Find where the given text appears and provide that cell's center as (X, Y) coordinate. 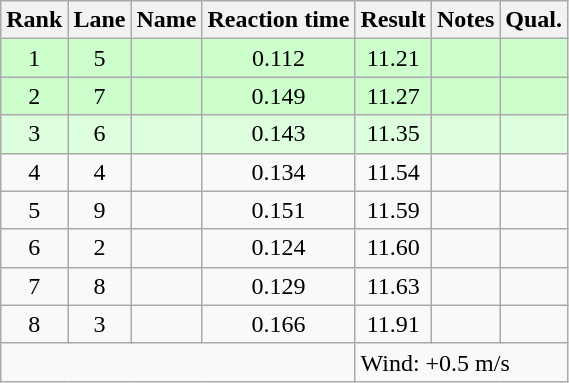
11.60 (393, 248)
11.54 (393, 172)
11.27 (393, 96)
Wind: +0.5 m/s (462, 362)
0.149 (278, 96)
Qual. (534, 20)
0.129 (278, 286)
Result (393, 20)
Notes (465, 20)
11.21 (393, 58)
0.143 (278, 134)
11.35 (393, 134)
11.91 (393, 324)
1 (34, 58)
0.112 (278, 58)
Rank (34, 20)
Lane (100, 20)
11.59 (393, 210)
0.151 (278, 210)
9 (100, 210)
Name (166, 20)
0.134 (278, 172)
0.166 (278, 324)
Reaction time (278, 20)
0.124 (278, 248)
11.63 (393, 286)
